Identify which cell holds the provided text, then report its [X, Y] central coordinate. 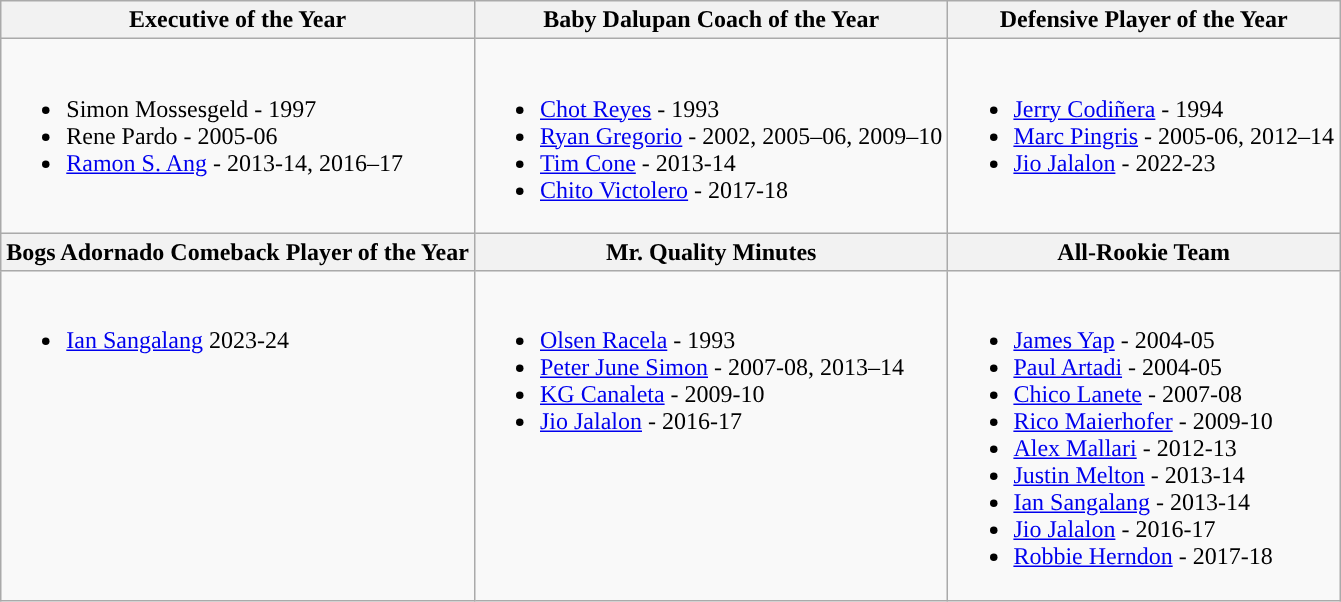
Chot Reyes - 1993Ryan Gregorio - 2002, 2005–06, 2009–10Tim Cone - 2013-14Chito Victolero - 2017-18 [710, 136]
All-Rookie Team [1144, 252]
Mr. Quality Minutes [710, 252]
Executive of the Year [238, 20]
Bogs Adornado Comeback Player of the Year [238, 252]
Ian Sangalang 2023-24 [238, 436]
Defensive Player of the Year [1144, 20]
Baby Dalupan Coach of the Year [710, 20]
Jerry Codiñera - 1994Marc Pingris - 2005-06, 2012–14Jio Jalalon - 2022-23 [1144, 136]
Simon Mossesgeld - 1997Rene Pardo - 2005-06Ramon S. Ang - 2013-14, 2016–17 [238, 136]
Olsen Racela - 1993Peter June Simon - 2007-08, 2013–14KG Canaleta - 2009-10Jio Jalalon - 2016-17 [710, 436]
